Locate the cell with the specified text and output its [X, Y] center coordinate. 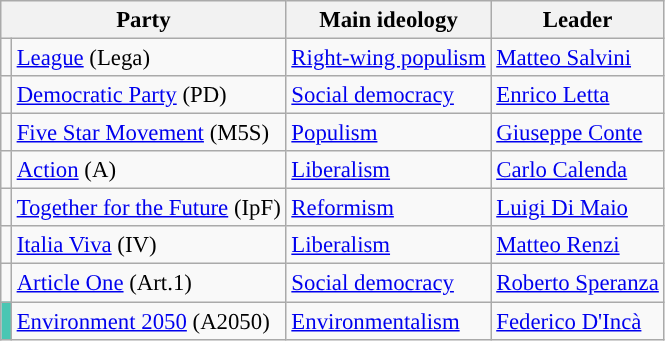
Main ideology [388, 20]
Article One (Art.1) [148, 283]
Together for the Future (IpF) [148, 208]
Reformism [388, 208]
Democratic Party (PD) [148, 95]
Action (A) [148, 170]
Matteo Salvini [578, 58]
Right-wing populism [388, 58]
Federico D'Incà [578, 321]
Carlo Calenda [578, 170]
Environment 2050 (A2050) [148, 321]
Italia Viva (IV) [148, 245]
Populism [388, 133]
Roberto Speranza [578, 283]
League (Lega) [148, 58]
Giuseppe Conte [578, 133]
Luigi Di Maio [578, 208]
Five Star Movement (M5S) [148, 133]
Environmentalism [388, 321]
Leader [578, 20]
Party [144, 20]
Matteo Renzi [578, 245]
Enrico Letta [578, 95]
